Pinpoint the cell where the given text exists, returning its (x, y) midpoint coordinate. 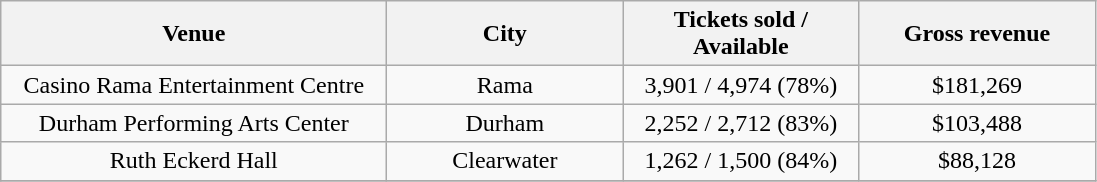
Casino Rama Entertainment Centre (194, 85)
1,262 / 1,500 (84%) (741, 161)
Clearwater (505, 161)
$88,128 (977, 161)
Rama (505, 85)
Ruth Eckerd Hall (194, 161)
Tickets sold / Available (741, 34)
Durham (505, 123)
City (505, 34)
Durham Performing Arts Center (194, 123)
2,252 / 2,712 (83%) (741, 123)
$103,488 (977, 123)
Venue (194, 34)
Gross revenue (977, 34)
$181,269 (977, 85)
3,901 / 4,974 (78%) (741, 85)
